Return [x, y] of the center of cell containing provided text 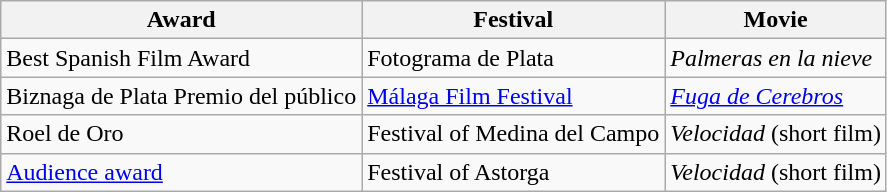
Festival of Astorga [514, 172]
Festival [514, 20]
Award [182, 20]
Biznaga de Plata Premio del público [182, 96]
Málaga Film Festival [514, 96]
Fotograma de Plata [514, 58]
Audience award [182, 172]
Best Spanish Film Award [182, 58]
Festival of Medina del Campo [514, 134]
Palmeras en la nieve [776, 58]
Fuga de Cerebros [776, 96]
Roel de Oro [182, 134]
Movie [776, 20]
